Return (X, Y) of the center of cell containing provided text 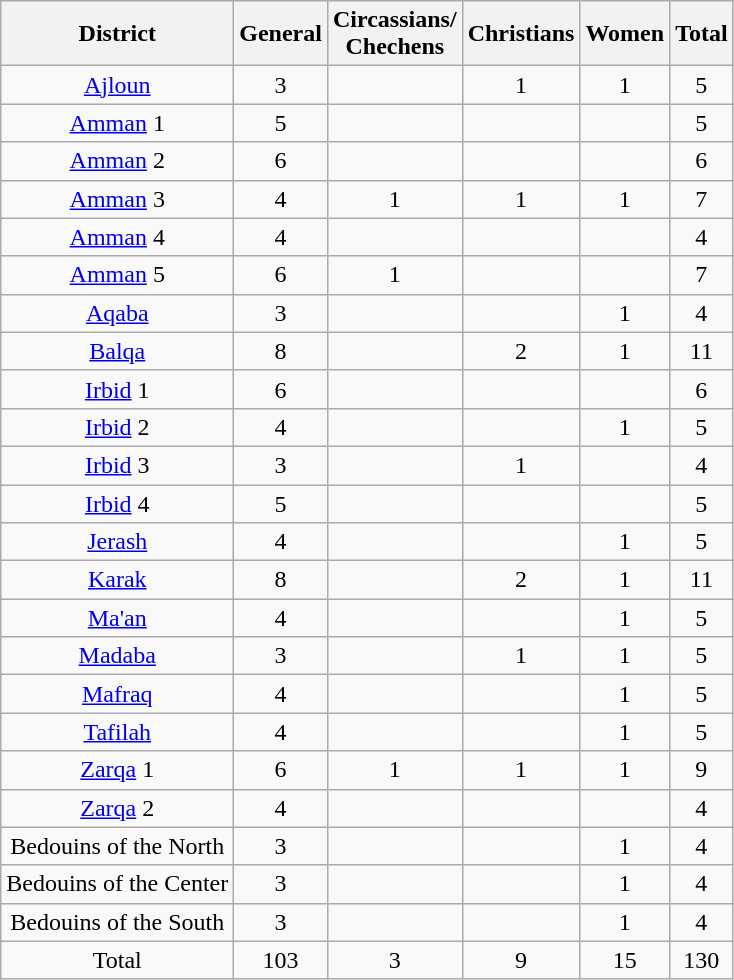
Tafilah (118, 732)
Bedouins of the Center (118, 884)
Irbid 2 (118, 427)
Ma'an (118, 618)
Irbid 4 (118, 503)
General (281, 34)
Amman 1 (118, 123)
Women (625, 34)
Ajloun (118, 85)
Zarqa 2 (118, 808)
Madaba (118, 656)
Zarqa 1 (118, 770)
Amman 4 (118, 237)
Amman 3 (118, 199)
Karak (118, 580)
District (118, 34)
Jerash (118, 542)
Irbid 3 (118, 465)
Amman 2 (118, 161)
103 (281, 960)
Aqaba (118, 313)
Amman 5 (118, 275)
Christians (521, 34)
Bedouins of the North (118, 846)
Circassians/Chechens (394, 34)
130 (702, 960)
Irbid 1 (118, 389)
Balqa (118, 351)
15 (625, 960)
Mafraq (118, 694)
Bedouins of the South (118, 922)
